Locate the cell with the specified text and output its [X, Y] center coordinate. 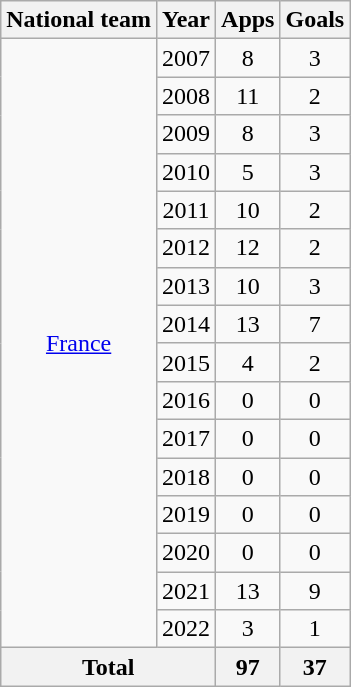
France [79, 344]
97 [248, 667]
4 [248, 362]
2010 [186, 172]
2016 [186, 400]
Apps [248, 20]
7 [315, 324]
37 [315, 667]
2021 [186, 591]
Year [186, 20]
Total [108, 667]
2008 [186, 96]
2011 [186, 210]
2014 [186, 324]
2009 [186, 134]
11 [248, 96]
National team [79, 20]
9 [315, 591]
2015 [186, 362]
2007 [186, 58]
1 [315, 629]
5 [248, 172]
2012 [186, 248]
2013 [186, 286]
12 [248, 248]
Goals [315, 20]
2019 [186, 515]
2018 [186, 477]
2020 [186, 553]
2017 [186, 438]
2022 [186, 629]
